Output the (X, Y) coordinate of the center of the cell containing the given text.  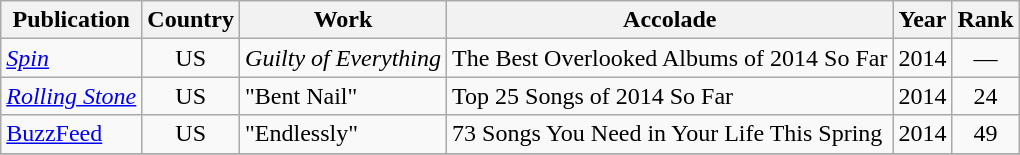
Rank (986, 20)
Year (922, 20)
Work (344, 20)
24 (986, 96)
Top 25 Songs of 2014 So Far (670, 96)
73 Songs You Need in Your Life This Spring (670, 134)
"Endlessly" (344, 134)
BuzzFeed (72, 134)
Guilty of Everything (344, 58)
The Best Overlooked Albums of 2014 So Far (670, 58)
Accolade (670, 20)
Rolling Stone (72, 96)
Country (191, 20)
— (986, 58)
Spin (72, 58)
49 (986, 134)
Publication (72, 20)
"Bent Nail" (344, 96)
